Detect which cell encompasses the target text, then output its (x, y) center coordinate. 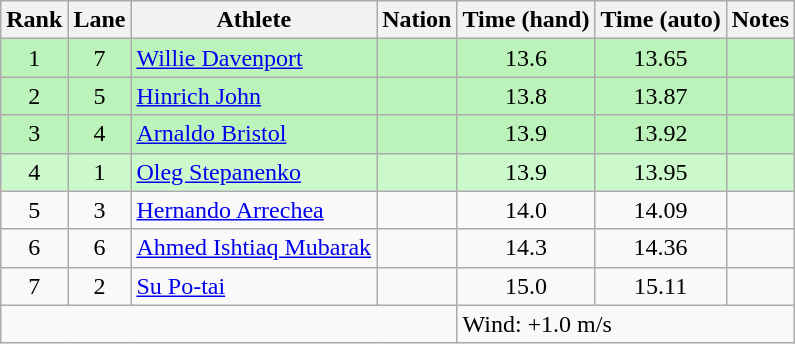
13.95 (660, 172)
13.6 (526, 58)
13.92 (660, 134)
14.09 (660, 210)
Hinrich John (254, 96)
Arnaldo Bristol (254, 134)
Lane (100, 20)
Nation (417, 20)
Oleg Stepanenko (254, 172)
15.0 (526, 286)
Su Po-tai (254, 286)
13.8 (526, 96)
Notes (760, 20)
Time (hand) (526, 20)
Wind: +1.0 m/s (626, 324)
Ahmed Ishtiaq Mubarak (254, 248)
Time (auto) (660, 20)
14.3 (526, 248)
14.36 (660, 248)
Hernando Arrechea (254, 210)
13.65 (660, 58)
15.11 (660, 286)
Athlete (254, 20)
Willie Davenport (254, 58)
13.87 (660, 96)
Rank (34, 20)
14.0 (526, 210)
